Return the [X, Y] coordinate for the center point of the cell that contains the specified text.  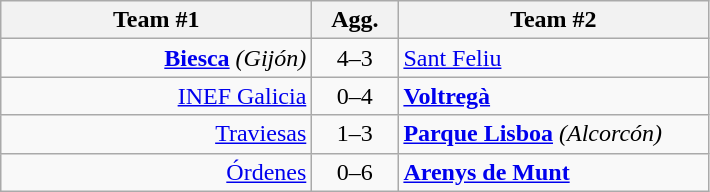
1–3 [355, 134]
Órdenes [156, 172]
Arenys de Munt [554, 172]
Parque Lisboa (Alcorcón) [554, 134]
Voltregà [554, 96]
INEF Galicia [156, 96]
Sant Feliu [554, 58]
Team #1 [156, 20]
Biesca (Gijón) [156, 58]
4–3 [355, 58]
0–6 [355, 172]
Traviesas [156, 134]
Team #2 [554, 20]
0–4 [355, 96]
Agg. [355, 20]
